Detect which cell encompasses the target text, then output its [X, Y] center coordinate. 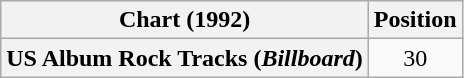
30 [415, 58]
US Album Rock Tracks (Billboard) [185, 58]
Position [415, 20]
Chart (1992) [185, 20]
